Return [X, Y] of the center of cell containing provided text 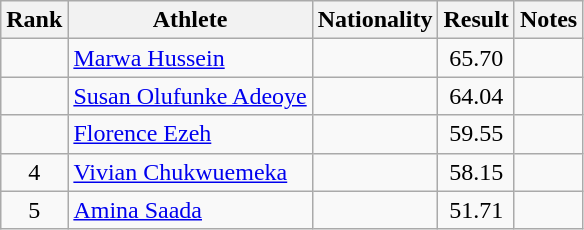
Result [476, 20]
5 [34, 210]
Marwa Hussein [190, 58]
Rank [34, 20]
65.70 [476, 58]
Amina Saada [190, 210]
Nationality [375, 20]
64.04 [476, 96]
Vivian Chukwuemeka [190, 172]
Florence Ezeh [190, 134]
Notes [548, 20]
4 [34, 172]
51.71 [476, 210]
58.15 [476, 172]
59.55 [476, 134]
Athlete [190, 20]
Susan Olufunke Adeoye [190, 96]
